Capture the cell that displays the provided text and extract its [X, Y] central coordinate. 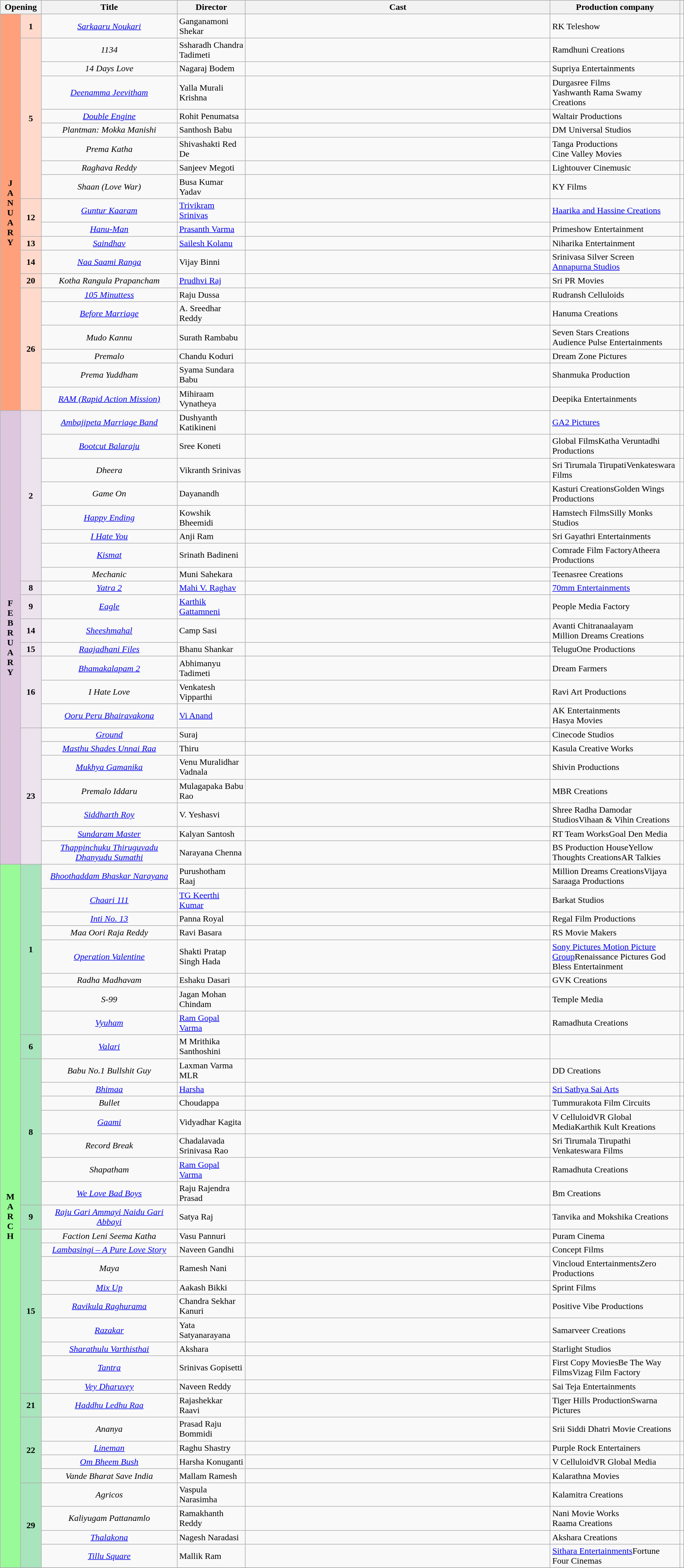
21 [31, 1405]
Samarveer Creations [615, 1330]
Inti No. 13 [109, 919]
Ganganamoni Shekar [211, 26]
Cast [398, 7]
Durgasree Films Yashwanth Rama Swamy Creations [615, 92]
Chandu Koduri [211, 356]
Dayanandh [211, 494]
Avanti ChitranaalayamMillion Dreams Creations [615, 630]
Vasu Pannuri [211, 1236]
13 [31, 243]
Shree Radha Damodar StudiosVihaan & Vihin Creations [615, 814]
Abhimanyu Tadimeti [211, 668]
Radha Madhavam [109, 980]
RT Team WorksGoal Den Media [615, 833]
Venkatesh Vipparthi [211, 692]
Operation Valentine [109, 957]
Kismat [109, 555]
Kasula Creative Works [615, 748]
Million Dreams CreationsVijaya Saraaga Productions [615, 876]
V CelluloidVR Global MediaKarthik Kult Kreations [615, 1122]
Tiger Hills ProductionSwarna Pictures [615, 1405]
Purple Rock Entertainers [615, 1448]
Ramakhanth Reddy [211, 1518]
Sri PR Movies [615, 281]
Sree Koneti [211, 446]
V. Yeshasvi [211, 814]
Srinath Badineni [211, 555]
Vincloud EntertainmentsZero Productions [615, 1269]
Thalakona [109, 1537]
Anji Ram [211, 536]
Ramesh Nani [211, 1269]
Raju Rajendra Prasad [211, 1193]
Harsha [211, 1089]
Shapatham [109, 1170]
Sheeshmahal [109, 630]
Shaan (Love War) [109, 186]
Naveen Reddy [211, 1386]
Maya [109, 1269]
Dheera [109, 470]
Chaari 111 [109, 900]
70mm Entertainments [615, 588]
Rudransh Celluloids [615, 295]
2 [31, 496]
RS Movie Makers [615, 933]
Siddharth Roy [109, 814]
Prudhvi Raj [211, 281]
Vyuham [109, 1023]
Kalarathna Movies [615, 1476]
Plantman: Mokka Manishi [109, 130]
Prasanth Varma [211, 229]
Naveen Gandhi [211, 1250]
Choudappa [211, 1103]
First Copy MoviesBe The Way FilmsVizag Film Factory [615, 1367]
V CelluloidVR Global Media [615, 1462]
People Media Factory [615, 607]
Nagaraj Bodem [211, 69]
Niharika Entertainment [615, 243]
Venu Muralidhar Vadnala [211, 767]
Bhimaa [109, 1089]
TeluguOne Productions [615, 649]
Sprint Films [615, 1287]
Raghava Reddy [109, 168]
Thiru [211, 748]
Kotha Rangula Prapancham [109, 281]
Eshaku Dasari [211, 980]
Srinivas Gopisetti [211, 1367]
Shakti Pratap Singh Hada [211, 957]
Masthu Shades Unnai Raa [109, 748]
Chandra Sekhar Kanuri [211, 1306]
Premalo Iddaru [109, 791]
Bhoothaddam Bhaskar Narayana [109, 876]
Laxman Varma MLR [211, 1070]
Production company [615, 7]
M Mrithika Santhoshini [211, 1047]
Guntur Kaaram [109, 210]
Prasad Raju Bommidi [211, 1429]
Hamstech FilmsSilly Monks Studios [615, 517]
Nani Movie WorksRaama Creations [615, 1518]
Babu No.1 Bullshit Guy [109, 1070]
Title [109, 7]
Prema Yuddham [109, 375]
Rohit Penumatsa [211, 116]
Sri Gayathri Entertainments [615, 536]
Director [211, 7]
Bm Creations [615, 1193]
Ravi Art Productions [615, 692]
Maa Oori Raja Reddy [109, 933]
Suraj [211, 735]
Gaami [109, 1122]
KY Films [615, 186]
S-99 [109, 999]
5 [31, 118]
Bootcut Balaraju [109, 446]
We Love Bad Boys [109, 1193]
Om Bheem Bush [109, 1462]
Vidyadhar Kagita [211, 1122]
Temple Media [615, 999]
Waltair Productions [615, 116]
Purushotham Raaj [211, 876]
Haarika and Hassine Creations [615, 210]
Cinecode Studios [615, 735]
Jagan Mohan Chindam [211, 999]
Dream Farmers [615, 668]
Santhosh Babu [211, 130]
Sarkaaru Noukari [109, 26]
JANUARY [10, 213]
GA2 Pictures [615, 422]
Saindhav [109, 243]
Concept Films [615, 1250]
Opening [21, 7]
Akshara [211, 1349]
Supriya Entertainments [615, 69]
Kalamitra Creations [615, 1495]
Raju Gari Ammayi Naidu Gari Abbayi [109, 1217]
TG Keerthi Kumar [211, 900]
Yata Satyanarayana [211, 1330]
Dream Zone Pictures [615, 356]
Global FilmsKatha Veruntadhi Productions [615, 446]
Lambasingi – A Pure Love Story [109, 1250]
Ravikula Raghurama [109, 1306]
Ravi Basara [211, 933]
Ooru Peru Bhairavakona [109, 716]
14 Days Love [109, 69]
Ssharadh Chandra Tadimeti [211, 50]
RAM (Rapid Action Mission) [109, 399]
Busa Kumar Yadav [211, 186]
Positive Vibe Productions [615, 1306]
Mulagapaka Babu Rao [211, 791]
Ground [109, 735]
Mallik Ram [211, 1556]
Happy Ending [109, 517]
Aakash Bikki [211, 1287]
RK Teleshow [615, 26]
Razakar [109, 1330]
Deenamma Jeevitham [109, 92]
Sanjeev Megoti [211, 168]
Sharathulu Varthisthai [109, 1349]
Shanmuka Production [615, 375]
Raajadhani Files [109, 649]
A. Sreedhar Reddy [211, 313]
26 [31, 349]
29 [31, 1525]
Kalyan Santosh [211, 833]
16 [31, 692]
Comrade Film FactoryAtheera Productions [615, 555]
Prema Katha [109, 149]
Sri Sathya Sai Arts [615, 1089]
Haddhu Ledhu Raa [109, 1405]
6 [31, 1047]
GVK Creations [615, 980]
Vaspula Narasimha [211, 1495]
Kaliyugam Pattanamlo [109, 1518]
Mix Up [109, 1287]
Narayana Chenna [211, 852]
Lineman [109, 1448]
Raju Dussa [211, 295]
AK EntertainmentsHasya Movies [615, 716]
Valari [109, 1047]
BS Production HouseYellow Thoughts CreationsAR Talkies [615, 852]
Mihiraam Vynatheya [211, 399]
Vijay Binni [211, 262]
Tillu Square [109, 1556]
Bullet [109, 1103]
Double Engine [109, 116]
Shivashakti Red De [211, 149]
Shivin Productions [615, 767]
Deepika Entertainments [615, 399]
Starlight Studios [615, 1349]
Record Break [109, 1145]
Tanga Productions Cine Valley Movies [615, 149]
Sithara EntertainmentsFortune Four Cinemas [615, 1556]
Dushyanth Katikineni [211, 422]
I Hate Love [109, 692]
Vey Dharuvey [109, 1386]
DD Creations [615, 1070]
Naa Saami Ranga [109, 262]
Sri Tirumala Tirupathi Venkateswara Films [615, 1145]
Karthik Gattamneni [211, 607]
Bhamakalapam 2 [109, 668]
Before Marriage [109, 313]
Yalla Murali Krishna [211, 92]
Faction Leni Seema Katha [109, 1236]
Sony Pictures Motion Picture GroupRenaissance Pictures God Bless Entertainment [615, 957]
Surath Rambabu [211, 337]
Ramdhuni Creations [615, 50]
Camp Sasi [211, 630]
1134 [109, 50]
Lightouver Cinemusic [615, 168]
Eagle [109, 607]
Panna Royal [211, 919]
23 [31, 796]
Ambajipeta Marriage Band [109, 422]
Hanu-Man [109, 229]
Rajashekkar Raavi [211, 1405]
Seven Stars CreationsAudience Pulse Entertainments [615, 337]
Nagesh Naradasi [211, 1537]
105 Minuttess [109, 295]
Hanuma Creations [615, 313]
Sundaram Master [109, 833]
Srii Siddi Dhatri Movie Creations [615, 1429]
Sai Teja Entertainments [615, 1386]
Mudo Kannu [109, 337]
Harsha Konuganti [211, 1462]
12 [31, 217]
Akshara Creations [615, 1537]
Vikranth Srinivas [211, 470]
Mallam Ramesh [211, 1476]
Primeshow Entertainment [615, 229]
Teenasree Creations [615, 574]
MARCH [10, 1216]
Vande Bharat Save India [109, 1476]
Srinivasa Silver ScreenAnnapurna Studios [615, 262]
Kowshik Bheemidi [211, 517]
Sailesh Kolanu [211, 243]
Raghu Shastry [211, 1448]
20 [31, 281]
I Hate You [109, 536]
Mechanic [109, 574]
Trivikram Srinivas [211, 210]
Puram Cinema [615, 1236]
Sri Tirumala TirupatiVenkateswara Films [615, 470]
Chadalavada Srinivasa Rao [211, 1145]
Thappinchuku Thiruguvadu Dhanyudu Sumathi [109, 852]
Mukhya Gamanika [109, 767]
Vi Anand [211, 716]
Bhanu Shankar [211, 649]
Game On [109, 494]
Tummurakota Film Circuits [615, 1103]
Satya Raj [211, 1217]
Tanvika and Mokshika Creations [615, 1217]
Muni Sahekara [211, 574]
Yatra 2 [109, 588]
Premalo [109, 356]
FEBRUARY [10, 637]
Regal Film Productions [615, 919]
22 [31, 1450]
MBR Creations [615, 791]
Agricos [109, 1495]
Mahi V. Raghav [211, 588]
Ananya [109, 1429]
Kasturi CreationsGolden Wings Productions [615, 494]
DM Universal Studios [615, 130]
Syama Sundara Babu [211, 375]
Tantra [109, 1367]
Barkat Studios [615, 900]
